Extract the [X, Y] coordinate from the center of the cell holding the provided text.  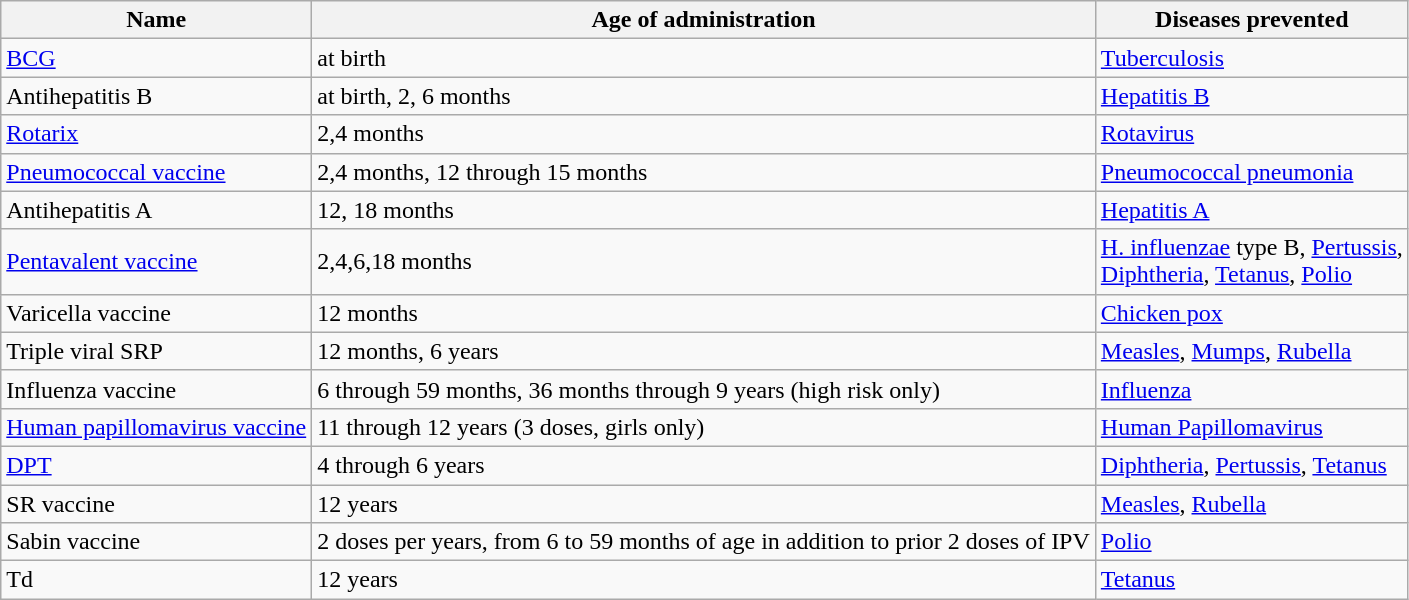
Age of administration [704, 20]
at birth, 2, 6 months [704, 96]
Human papillomavirus vaccine [156, 427]
12 months, 6 years [704, 351]
12, 18 months [704, 210]
Td [156, 580]
at birth [704, 58]
Rotavirus [1252, 134]
Pentavalent vaccine [156, 262]
Chicken pox [1252, 313]
Diphtheria, Pertussis, Tetanus [1252, 465]
Tuberculosis [1252, 58]
Varicella vaccine [156, 313]
Hepatitis A [1252, 210]
2,4,6,18 months [704, 262]
DPT [156, 465]
H. influenzae type B, Pertussis,Diphtheria, Tetanus, Polio [1252, 262]
Sabin vaccine [156, 542]
Human Papillomavirus [1252, 427]
Measles, Rubella [1252, 503]
11 through 12 years (3 doses, girls only) [704, 427]
Diseases prevented [1252, 20]
Influenza [1252, 389]
BCG [156, 58]
Antihepatitis B [156, 96]
Influenza vaccine [156, 389]
Name [156, 20]
SR vaccine [156, 503]
6 through 59 months, 36 months through 9 years (high risk only) [704, 389]
4 through 6 years [704, 465]
Measles, Mumps, Rubella [1252, 351]
2,4 months, 12 through 15 months [704, 172]
Antihepatitis A [156, 210]
Triple viral SRP [156, 351]
2,4 months [704, 134]
12 months [704, 313]
Tetanus [1252, 580]
Pneumococcal pneumonia [1252, 172]
Rotarix [156, 134]
Pneumococcal vaccine [156, 172]
Polio [1252, 542]
Hepatitis B [1252, 96]
2 doses per years, from 6 to 59 months of age in addition to prior 2 doses of IPV [704, 542]
